Capture the cell that displays the provided text and extract its (x, y) central coordinate. 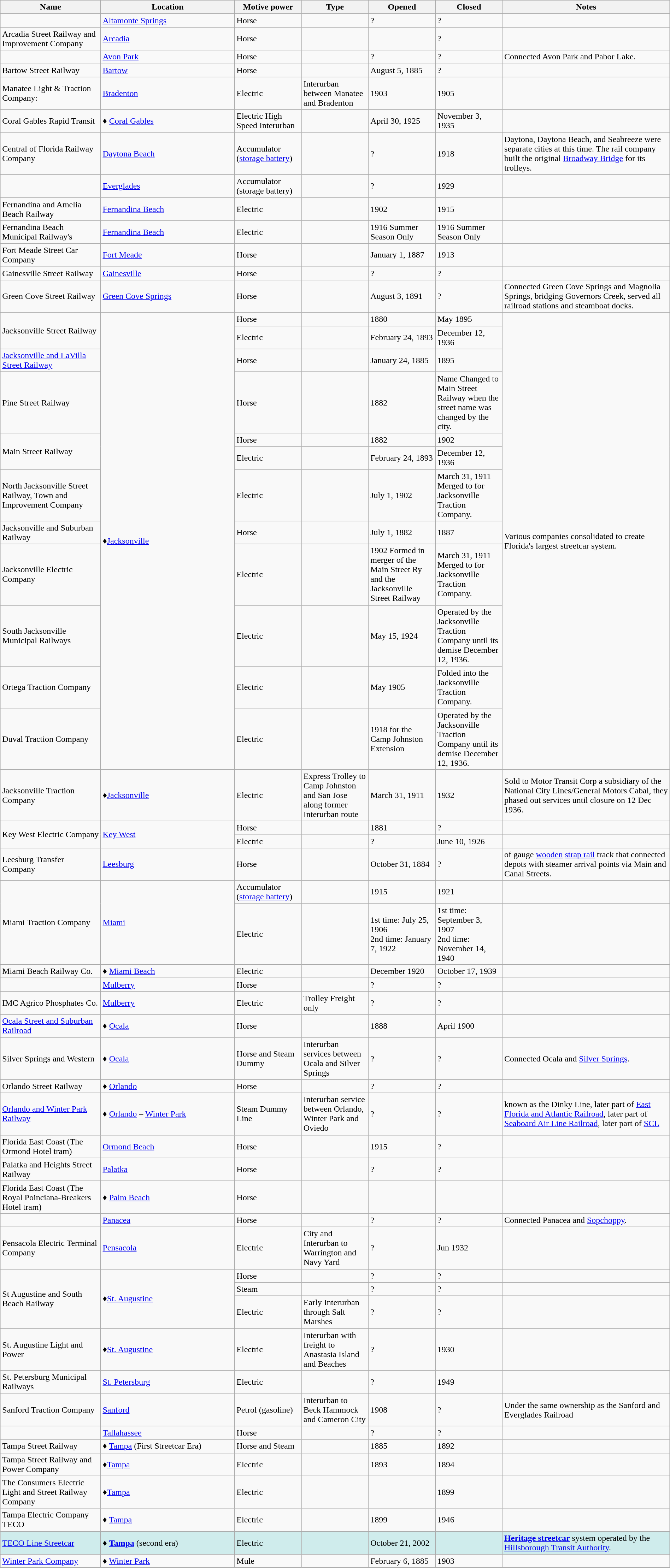
1949 (469, 1382)
1932 (469, 795)
1908 (402, 1410)
Steam (268, 1289)
Name Changed to Main Street Railway when the street name was changed by the city. (469, 403)
Key West (167, 834)
Miami Traction Company (51, 923)
Gainesville (167, 273)
Orlando Street Railway (51, 1086)
Orlando and Winter Park Railway (51, 1114)
Electric High Speed Interurban (268, 121)
April 1900 (469, 1026)
Palatka and Heights Street Railway (51, 1169)
Bartow (167, 70)
Early Interurban through Salt Marshes (335, 1312)
August 5, 1885 (402, 70)
Daytona Beach (167, 153)
Avon Park (167, 57)
Silver Springs and Western (51, 1058)
Palatka (167, 1169)
Interurban between Manatee and Bradenton (335, 93)
1885 (402, 1446)
Green Cove Springs (167, 296)
Connected Avon Park and Pabor Lake. (586, 57)
Ormond Beach (167, 1147)
Petrol (gasoline) (268, 1410)
Main Street Railway (51, 451)
♦ Miami Beach (167, 971)
May 1905 (402, 687)
1st time: September 3, 19072nd time: November 14, 1940 (469, 934)
February 6, 1885 (402, 1561)
July 1, 1882 (402, 533)
Leesburg Transfer Company (51, 864)
May 15, 1924 (402, 636)
Altamonte Springs (167, 20)
Green Cove Street Railway (51, 296)
1894 (469, 1465)
♦ Tampa (second era) (167, 1543)
1888 (402, 1026)
of gauge wooden strap rail track that connected depots with steamer arrival points via Main and Canal Streets. (586, 864)
Florida East Coast (The Ormond Hotel tram) (51, 1147)
Bradenton (167, 93)
Leesburg (167, 864)
♦ Orlando – Winter Park (167, 1114)
Tampa Street Railway (51, 1446)
March 31, 1911 (402, 795)
Pine Street Railway (51, 403)
Florida East Coast (The Royal Poinciana-Breakers Hotel tram) (51, 1197)
Sold to Motor Transit Corp a subsidiary of the National City Lines/General Motors Cabal, they phased out services until closure on 12 Dec 1936. (586, 795)
The Consumers Electric Light and Street Railway Company (51, 1492)
1918 (469, 153)
Motive power (268, 7)
June 10, 1926 (469, 841)
North Jacksonville Street Railway, Town and Improvement Company (51, 495)
Jacksonville and Suburban Railway (51, 533)
Location (167, 7)
Fernandina and Amelia Beach Railway (51, 209)
Miami Beach Railway Co. (51, 971)
Manatee Light & Traction Company: (51, 93)
♦ Tampa (167, 1520)
1887 (469, 533)
St. Petersburg (167, 1382)
Folded into the Jacksonville Traction Company. (469, 687)
City and Interurban to Warrington and Navy Yard (335, 1248)
Notes (586, 7)
Jacksonville and LaVilla Street Railway (51, 360)
♦ Winter Park (167, 1561)
Everglades (167, 186)
Mule (268, 1561)
Panacea (167, 1220)
July 1, 1902 (402, 495)
Duval Traction Company (51, 739)
♦ Coral Gables (167, 121)
IMC Agrico Phosphates Co. (51, 1003)
♦ Tampa (First Streetcar Era) (167, 1446)
St. Augustine Light and Power (51, 1349)
Express Trolley to Camp Johnston and San Jose along former Interurban route (335, 795)
Heritage streetcar system operated by the Hillsborough Transit Authority. (586, 1543)
Pensacola Electric Terminal Company (51, 1248)
Interurban with freight to Anastasia Island and Beaches (335, 1349)
January 24, 1885 (402, 360)
TECO Line Streetcar (51, 1543)
Jacksonville Traction Company (51, 795)
Arcadia Street Railway and Improvement Company (51, 39)
1902 Formed in merger of the Main Street Ry and the Jacksonville Street Railway (402, 574)
October 31, 1884 (402, 864)
Coral Gables Rapid Transit (51, 121)
1892 (469, 1446)
1929 (469, 186)
Type (335, 7)
Interurban services between Ocala and Silver Springs (335, 1058)
December 1920 (402, 971)
Closed (469, 7)
Steam Dummy Line (268, 1114)
Trolley Freight only (335, 1003)
Horse and Steam (268, 1446)
Sanford Traction Company (51, 1410)
Sanford (167, 1410)
Tampa Electric Company TECO (51, 1520)
Jacksonville Street Railway (51, 331)
Pensacola (167, 1248)
Ortega Traction Company (51, 687)
Connected Ocala and Silver Springs. (586, 1058)
Central of Florida Railway Company (51, 153)
1905 (469, 93)
St Augustine and South Beach Railway (51, 1298)
Under the same ownership as the Sanford and Everglades Railroad (586, 1410)
1881 (402, 828)
August 3, 1891 (402, 296)
Various companies consolidated to create Florida's largest streetcar system. (586, 541)
Daytona, Daytona Beach, and Seabreeze were separate cities at this time. The rail company built the original Broadway Bridge for its trolleys. (586, 153)
St. Petersburg Municipal Railways (51, 1382)
Interurban service between Orlando, Winter Park and Oviedo (335, 1114)
Arcadia (167, 39)
1918 for the Camp Johnston Extension (402, 739)
Winter Park Company (51, 1561)
Fort Meade Street Car Company (51, 255)
1895 (469, 360)
♦ Orlando (167, 1086)
Interurban to Beck Hammock and Cameron City (335, 1410)
Tampa Street Railway and Power Company (51, 1465)
Ocala Street and Suburban Railroad (51, 1026)
1893 (402, 1465)
Bartow Street Railway (51, 70)
♦ Palm Beach (167, 1197)
Horse and Steam Dummy (268, 1058)
1880 (402, 319)
October 17, 1939 (469, 971)
Tallahassee (167, 1433)
Opened (402, 7)
January 1, 1887 (402, 255)
Fernandina Beach Municipal Railway's (51, 232)
April 30, 1925 (402, 121)
Jun 1932 (469, 1248)
Fort Meade (167, 255)
1st time: July 25, 19062nd time: January 7, 1922 (402, 934)
South Jacksonville Municipal Railways (51, 636)
Key West Electric Company (51, 834)
Miami (167, 923)
May 1895 (469, 319)
1913 (469, 255)
1921 (469, 892)
Name (51, 7)
1930 (469, 1349)
Connected Green Cove Springs and Magnolia Springs, bridging Governors Creek, served all railroad stations and steamboat docks. (586, 296)
Gainesville Street Railway (51, 273)
Jacksonville Electric Company (51, 574)
Connected Panacea and Sopchoppy. (586, 1220)
October 21, 2002 (402, 1543)
November 3, 1935 (469, 121)
1946 (469, 1520)
known as the Dinky Line, later part of East Florida and Atlantic Railroad, later part of Seaboard Air Line Railroad, later part of SCL (586, 1114)
